Extract the (X, Y) coordinate from the center of the cell holding the provided text.  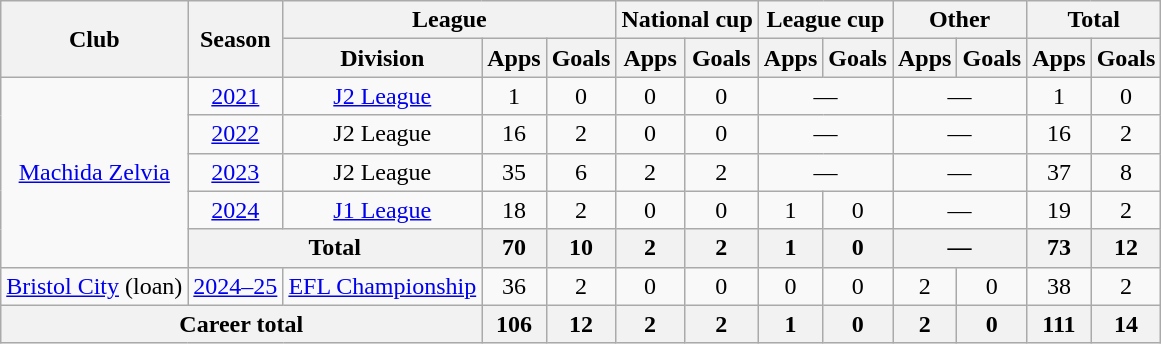
35 (514, 172)
League (450, 20)
2023 (236, 172)
Club (94, 39)
36 (514, 286)
70 (514, 248)
106 (514, 324)
18 (514, 210)
2022 (236, 134)
National cup (687, 20)
Machida Zelvia (94, 172)
10 (581, 248)
J1 League (382, 210)
2021 (236, 96)
73 (1059, 248)
8 (1126, 172)
League cup (825, 20)
19 (1059, 210)
37 (1059, 172)
38 (1059, 286)
Other (959, 20)
111 (1059, 324)
2024–25 (236, 286)
Career total (242, 324)
2024 (236, 210)
Bristol City (loan) (94, 286)
6 (581, 172)
14 (1126, 324)
EFL Championship (382, 286)
Division (382, 58)
Season (236, 39)
